Locate the cell with the specified text and output its (x, y) center coordinate. 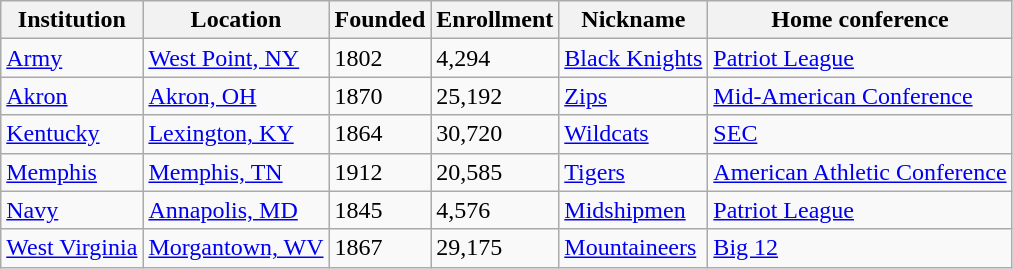
Enrollment (495, 20)
Location (236, 20)
Annapolis, MD (236, 210)
Kentucky (72, 134)
Big 12 (860, 248)
30,720 (495, 134)
American Athletic Conference (860, 172)
Founded (380, 20)
Midshipmen (634, 210)
29,175 (495, 248)
Mountaineers (634, 248)
Zips (634, 96)
West Virginia (72, 248)
Black Knights (634, 58)
West Point, NY (236, 58)
Lexington, KY (236, 134)
1867 (380, 248)
25,192 (495, 96)
Morgantown, WV (236, 248)
4,576 (495, 210)
Akron, OH (236, 96)
1845 (380, 210)
Army (72, 58)
Memphis (72, 172)
1864 (380, 134)
4,294 (495, 58)
Mid-American Conference (860, 96)
Akron (72, 96)
20,585 (495, 172)
Wildcats (634, 134)
Navy (72, 210)
Institution (72, 20)
Tigers (634, 172)
SEC (860, 134)
Memphis, TN (236, 172)
Nickname (634, 20)
Home conference (860, 20)
1870 (380, 96)
1802 (380, 58)
1912 (380, 172)
